Detect which cell encompasses the target text, then output its [X, Y] center coordinate. 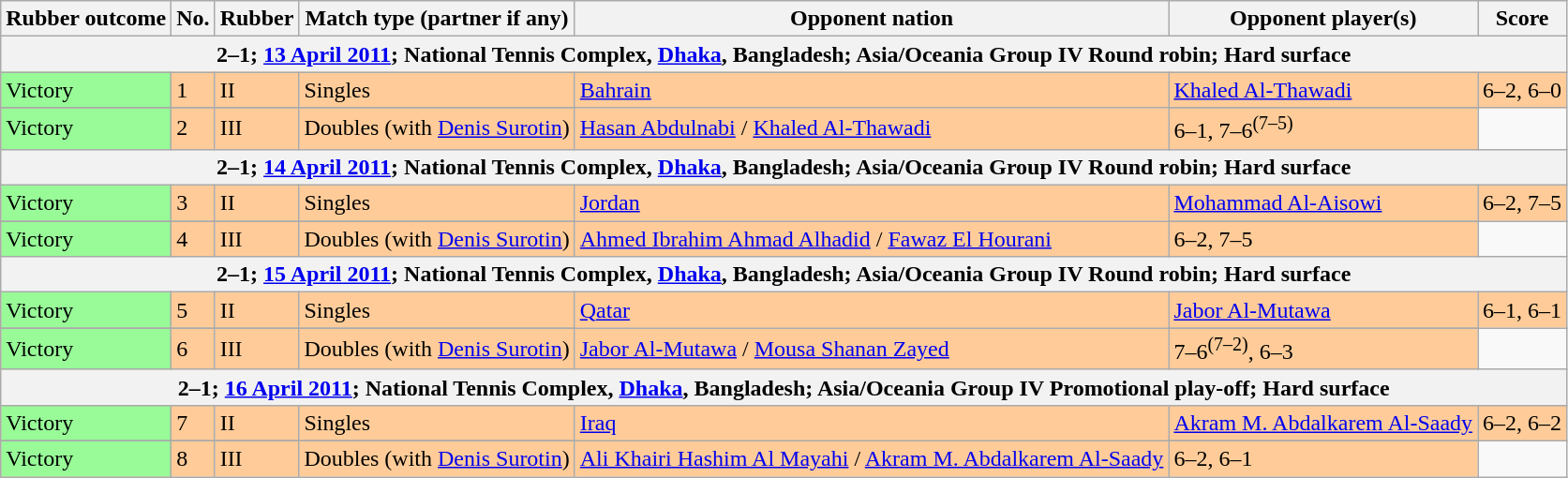
6–2, 6–0 [1522, 90]
Hasan Abdulnabi / Khaled Al-Thawadi [872, 129]
Ali Khairi Hashim Al Mayahi / Akram M. Abdalkarem Al-Saady [872, 458]
7 [193, 423]
Ahmed Ibrahim Ahmad Alhadid / Fawaz El Hourani [872, 239]
2 [193, 129]
8 [193, 458]
6–2, 6–1 [1323, 458]
3 [193, 203]
Jordan [872, 203]
6–1, 6–1 [1522, 310]
Jabor Al-Mutawa / Mousa Shanan Zayed [872, 349]
2–1; 16 April 2011; National Tennis Complex, Dhaka, Bangladesh; Asia/Oceania Group IV Promotional play-off; Hard surface [784, 387]
Akram M. Abdalkarem Al-Saady [1323, 423]
6 [193, 349]
6–1, 7–6(7–5) [1323, 129]
Qatar [872, 310]
4 [193, 239]
Opponent player(s) [1323, 19]
6–2, 6–2 [1522, 423]
No. [193, 19]
1 [193, 90]
Score [1522, 19]
7–6(7–2), 6–3 [1323, 349]
Rubber [257, 19]
Opponent nation [872, 19]
Iraq [872, 423]
Mohammad Al-Aisowi [1323, 203]
Rubber outcome [86, 19]
5 [193, 310]
2–1; 15 April 2011; National Tennis Complex, Dhaka, Bangladesh; Asia/Oceania Group IV Round robin; Hard surface [784, 275]
Match type (partner if any) [437, 19]
Khaled Al-Thawadi [1323, 90]
Bahrain [872, 90]
2–1; 14 April 2011; National Tennis Complex, Dhaka, Bangladesh; Asia/Oceania Group IV Round robin; Hard surface [784, 167]
Jabor Al-Mutawa [1323, 310]
2–1; 13 April 2011; National Tennis Complex, Dhaka, Bangladesh; Asia/Oceania Group IV Round robin; Hard surface [784, 54]
